Capture the cell that displays the provided text and extract its (x, y) central coordinate. 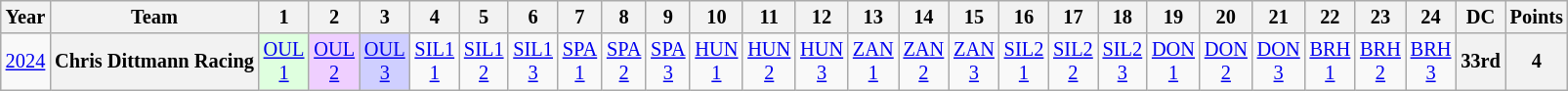
DC (1480, 17)
19 (1173, 17)
SIL11 (435, 62)
22 (1331, 17)
Year (25, 17)
OUL2 (334, 62)
7 (580, 17)
SPA3 (668, 62)
24 (1431, 17)
33rd (1480, 62)
13 (873, 17)
BRH1 (1331, 62)
12 (822, 17)
SPA1 (580, 62)
SIL13 (532, 62)
HUN2 (769, 62)
17 (1073, 17)
ZAN3 (974, 62)
23 (1380, 17)
20 (1226, 17)
ZAN1 (873, 62)
11 (769, 17)
2 (334, 17)
Points (1537, 17)
8 (623, 17)
DON2 (1226, 62)
10 (716, 17)
SIL21 (1024, 62)
OUL1 (284, 62)
9 (668, 17)
HUN3 (822, 62)
2024 (25, 62)
18 (1123, 17)
SPA2 (623, 62)
16 (1024, 17)
15 (974, 17)
6 (532, 17)
ZAN2 (924, 62)
14 (924, 17)
Chris Dittmann Racing (154, 62)
BRH3 (1431, 62)
DON1 (1173, 62)
1 (284, 17)
5 (484, 17)
OUL3 (385, 62)
SIL12 (484, 62)
BRH2 (1380, 62)
HUN1 (716, 62)
SIL23 (1123, 62)
21 (1279, 17)
SIL22 (1073, 62)
DON3 (1279, 62)
Team (154, 17)
3 (385, 17)
